Output the (x, y) coordinate of the center of the cell containing the given text.  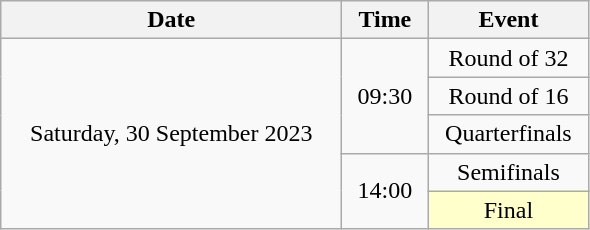
Time (385, 20)
09:30 (385, 96)
14:00 (385, 191)
Round of 16 (508, 96)
Final (508, 210)
Event (508, 20)
Quarterfinals (508, 134)
Saturday, 30 September 2023 (172, 134)
Round of 32 (508, 58)
Semifinals (508, 172)
Date (172, 20)
